Pinpoint the cell where the given text exists, returning its (x, y) midpoint coordinate. 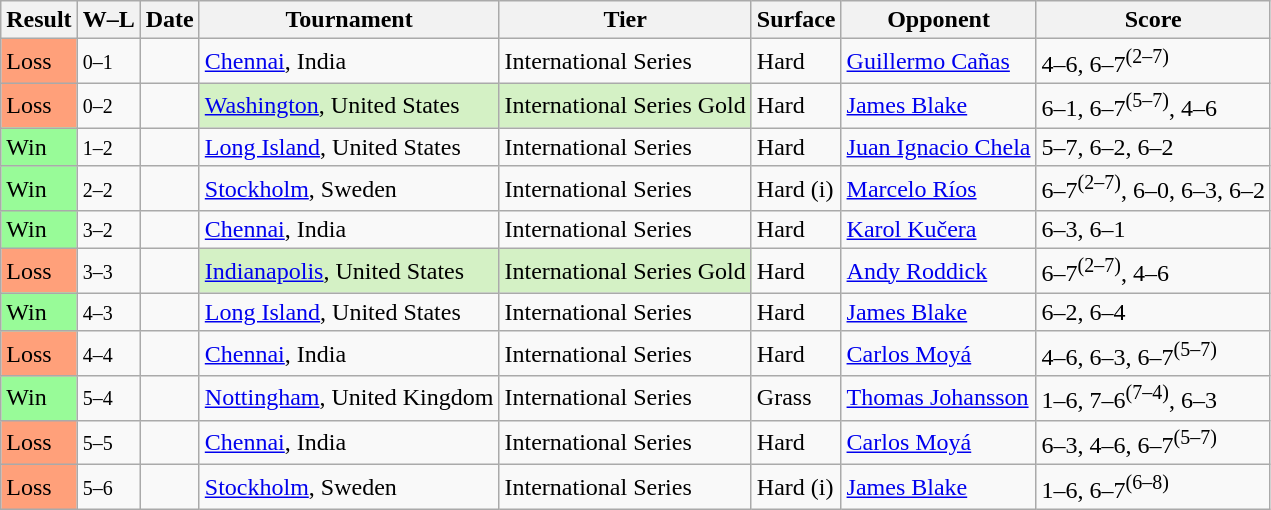
1–6, 6–7(6–8) (1153, 488)
6–3, 6–1 (1153, 230)
6–1, 6–7(5–7), 4–6 (1153, 106)
Tier (625, 20)
Guillermo Cañas (938, 62)
Thomas Johansson (938, 398)
Date (170, 20)
5–7, 6–2, 6–2 (1153, 147)
6–7(2–7), 6–0, 6–3, 6–2 (1153, 188)
1–6, 7–6(7–4), 6–3 (1153, 398)
Juan Ignacio Chela (938, 147)
3–2 (108, 230)
Indianapolis, United States (349, 272)
W–L (108, 20)
Grass (796, 398)
4–6, 6–3, 6–7(5–7) (1153, 354)
1–2 (108, 147)
Washington, United States (349, 106)
Marcelo Ríos (938, 188)
6–7(2–7), 4–6 (1153, 272)
Surface (796, 20)
Result (39, 20)
6–2, 6–4 (1153, 312)
3–3 (108, 272)
Andy Roddick (938, 272)
Tournament (349, 20)
4–6, 6–7(2–7) (1153, 62)
0–2 (108, 106)
Opponent (938, 20)
5–4 (108, 398)
5–6 (108, 488)
5–5 (108, 442)
2–2 (108, 188)
Score (1153, 20)
Karol Kučera (938, 230)
Nottingham, United Kingdom (349, 398)
6–3, 4–6, 6–7(5–7) (1153, 442)
4–4 (108, 354)
0–1 (108, 62)
4–3 (108, 312)
